Determine the (X, Y) coordinate at the center of the cell enclosing the given text.  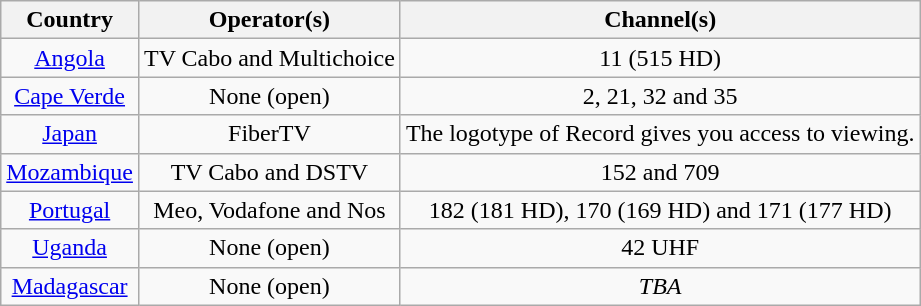
Mozambique (70, 172)
Uganda (70, 248)
152 and 709 (660, 172)
FiberTV (269, 134)
Country (70, 20)
11 (515 HD) (660, 58)
Operator(s) (269, 20)
TV Cabo and Multichoice (269, 58)
The logotype of Record gives you access to viewing. (660, 134)
42 UHF (660, 248)
Japan (70, 134)
Angola (70, 58)
TBA (660, 286)
Cape Verde (70, 96)
Portugal (70, 210)
2, 21, 32 and 35 (660, 96)
Channel(s) (660, 20)
Meo, Vodafone and Nos (269, 210)
Madagascar (70, 286)
TV Cabo and DSTV (269, 172)
182 (181 HD), 170 (169 HD) and 171 (177 HD) (660, 210)
